Pinpoint the cell where the given text exists, returning its [x, y] midpoint coordinate. 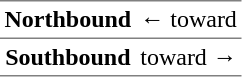
← toward [189, 20]
toward → [189, 57]
Southbound [68, 57]
Northbound [68, 20]
